Identify which cell holds the provided text, then report its (X, Y) central coordinate. 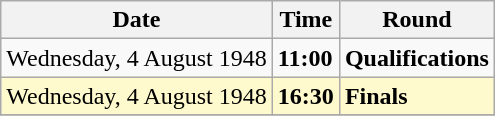
Finals (416, 96)
Date (137, 20)
11:00 (306, 58)
Time (306, 20)
16:30 (306, 96)
Round (416, 20)
Qualifications (416, 58)
